Identify which cell holds the provided text, then report its (x, y) central coordinate. 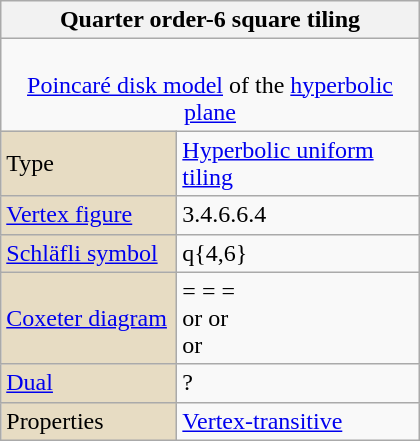
Type (89, 164)
Poincaré disk model of the hyperbolic plane (210, 85)
Vertex-transitive (298, 421)
Quarter order-6 square tiling (210, 20)
Coxeter diagram (89, 318)
Properties (89, 421)
q{4,6} (298, 253)
Schläfli symbol (89, 253)
Hyperbolic uniform tiling (298, 164)
Dual (89, 383)
? (298, 383)
= = = or or or (298, 318)
3.4.6.6.4 (298, 215)
Vertex figure (89, 215)
